Provide the [X, Y] coordinate of the cell's center where the given text is located.  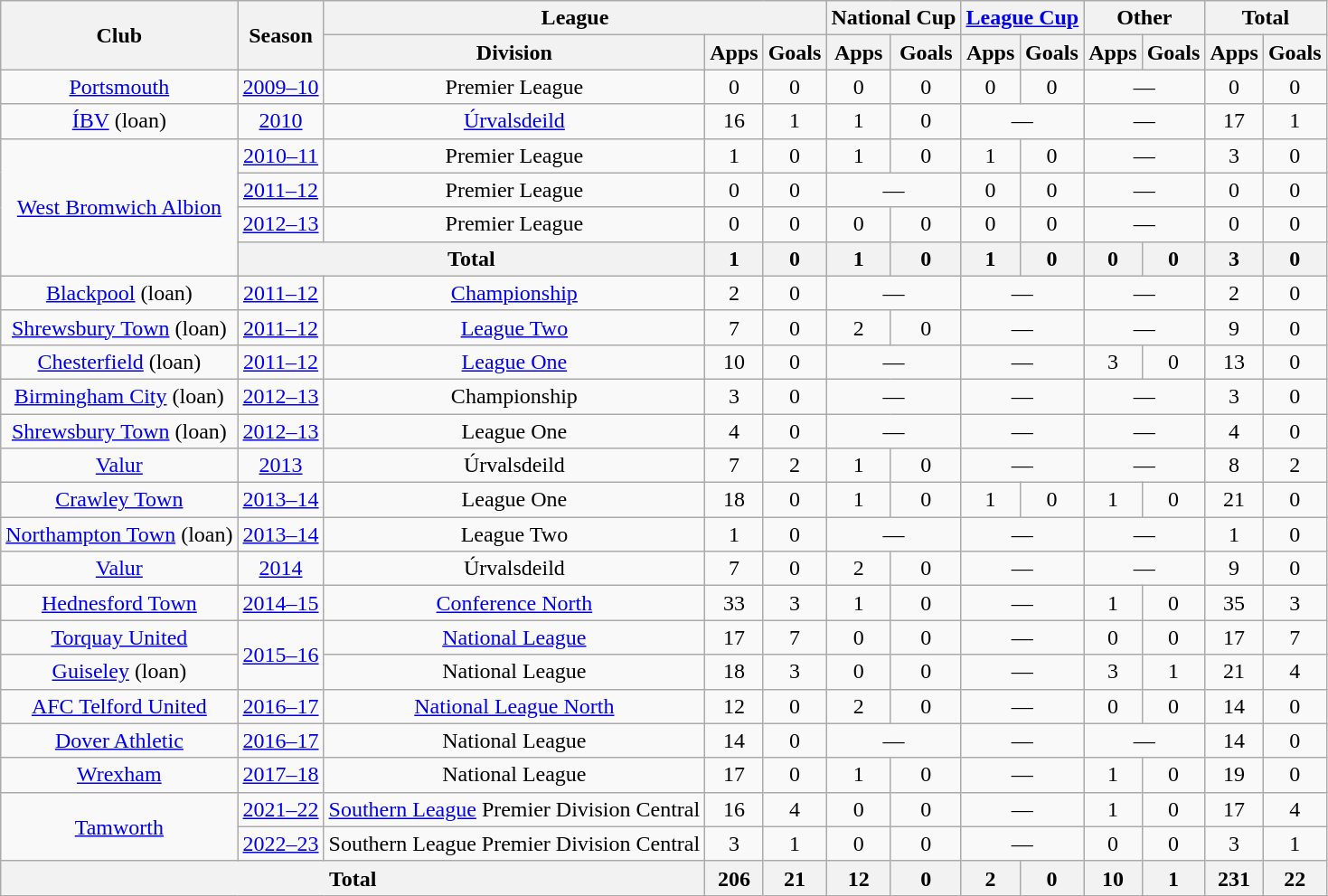
206 [734, 878]
2010–11 [280, 156]
Crawley Town [119, 500]
2014 [280, 569]
2010 [280, 121]
Northampton Town (loan) [119, 534]
Dover Athletic [119, 740]
Chesterfield (loan) [119, 362]
West Bromwich Albion [119, 207]
Blackpool (loan) [119, 293]
2021–22 [280, 809]
231 [1234, 878]
2022–23 [280, 844]
Portsmouth [119, 87]
19 [1234, 775]
Season [280, 35]
League Cup [1022, 18]
35 [1234, 603]
22 [1295, 878]
Guiseley (loan) [119, 672]
Division [514, 52]
Birmingham City (loan) [119, 396]
Torquay United [119, 637]
33 [734, 603]
Wrexham [119, 775]
Hednesford Town [119, 603]
Conference North [514, 603]
AFC Telford United [119, 706]
National Cup [893, 18]
Other [1144, 18]
League [575, 18]
2009–10 [280, 87]
Tamworth [119, 826]
2017–18 [280, 775]
2014–15 [280, 603]
2013 [280, 466]
ÍBV (loan) [119, 121]
Club [119, 35]
National League North [514, 706]
13 [1234, 362]
2015–16 [280, 655]
8 [1234, 466]
